Capture the cell that displays the provided text and extract its (x, y) central coordinate. 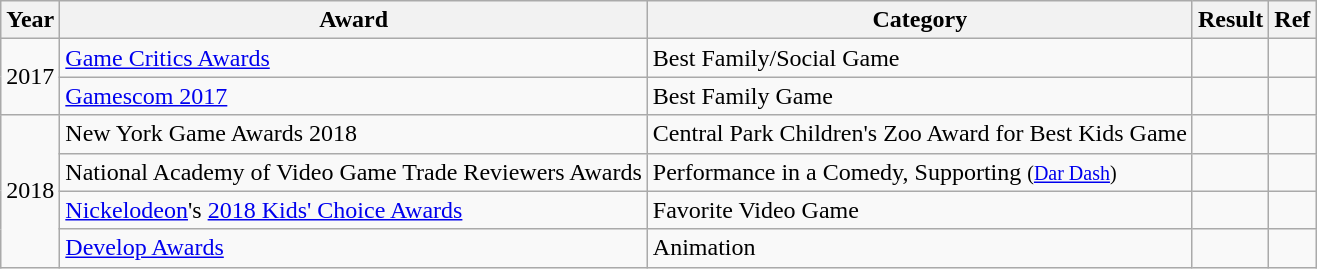
Best Family/Social Game (920, 58)
Category (920, 20)
New York Game Awards 2018 (354, 134)
Favorite Video Game (920, 210)
Game Critics Awards (354, 58)
Award (354, 20)
Gamescom 2017 (354, 96)
Result (1230, 20)
Nickelodeon's 2018 Kids' Choice Awards (354, 210)
Central Park Children's Zoo Award for Best Kids Game (920, 134)
Animation (920, 248)
Best Family Game (920, 96)
2017 (30, 77)
Year (30, 20)
Develop Awards (354, 248)
Ref (1292, 20)
2018 (30, 191)
Performance in a Comedy, Supporting (Dar Dash) (920, 172)
National Academy of Video Game Trade Reviewers Awards (354, 172)
